Provide the [X, Y] coordinate of the cell's center where the given text is located.  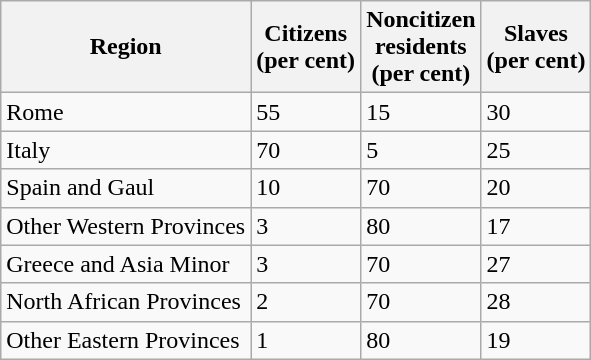
1 [306, 340]
10 [306, 188]
Region [126, 47]
30 [536, 112]
2 [306, 302]
Italy [126, 150]
55 [306, 112]
Other Western Provinces [126, 226]
Noncitizenresidents(per cent) [421, 47]
17 [536, 226]
Citizens(per cent) [306, 47]
Spain and Gaul [126, 188]
28 [536, 302]
20 [536, 188]
Rome [126, 112]
Other Eastern Provinces [126, 340]
Greece and Asia Minor [126, 264]
15 [421, 112]
27 [536, 264]
North African Provinces [126, 302]
25 [536, 150]
5 [421, 150]
19 [536, 340]
Slaves(per cent) [536, 47]
